Find where the given text appears and provide that cell's center as (x, y) coordinate. 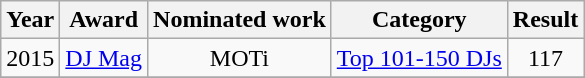
117 (545, 58)
MOTi (240, 58)
Category (419, 20)
2015 (30, 58)
Nominated work (240, 20)
Result (545, 20)
DJ Mag (104, 58)
Year (30, 20)
Top 101-150 DJs (419, 58)
Award (104, 20)
